Pinpoint the cell where the given text exists, returning its [x, y] midpoint coordinate. 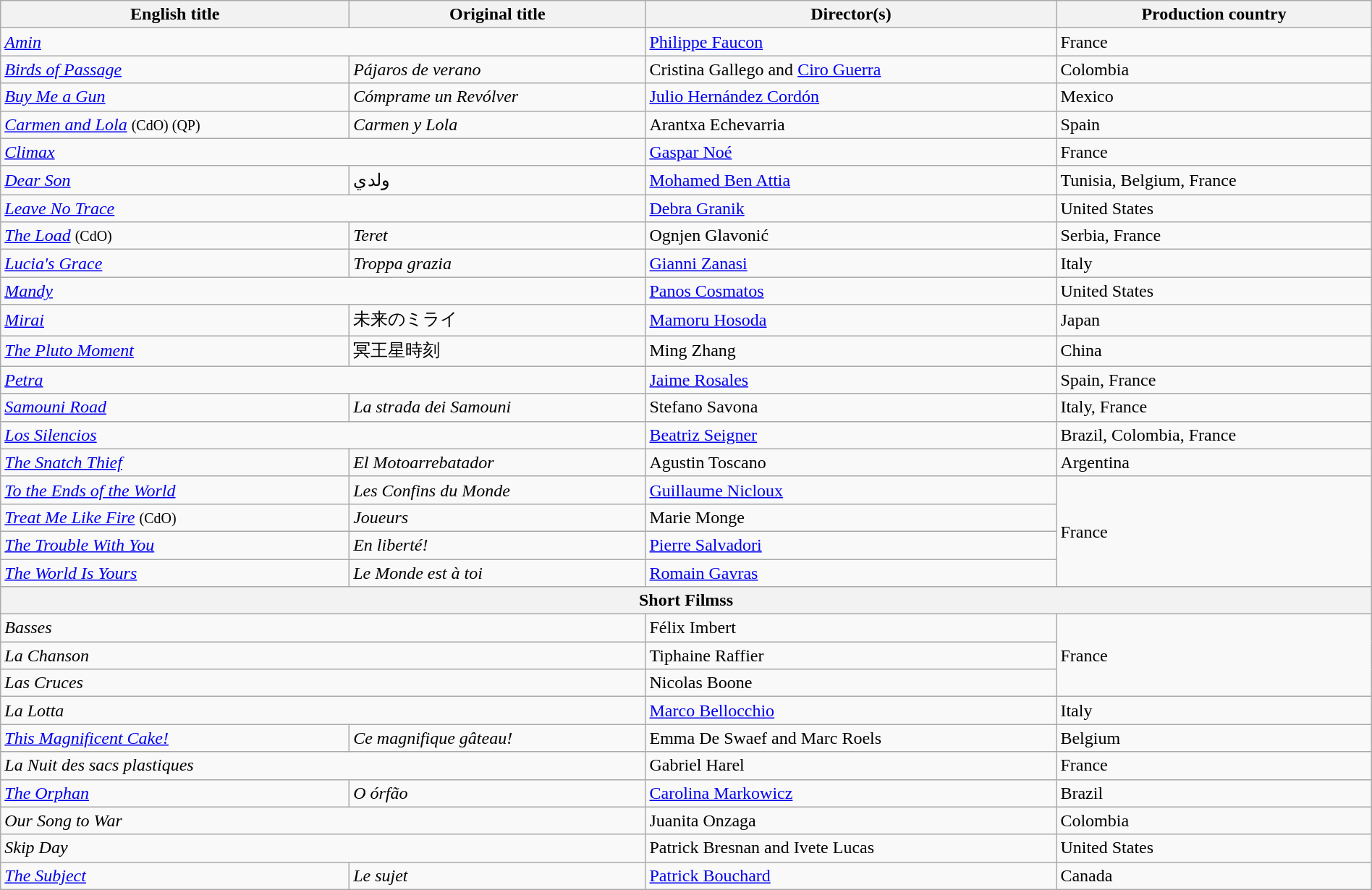
Gabriel Harel [851, 766]
Mexico [1214, 97]
Patrick Bresnan and Ivete Lucas [851, 848]
To the Ends of the World [175, 490]
冥王星時刻 [498, 352]
The Snatch Thief [175, 462]
Gianni Zanasi [851, 263]
Stefano Savona [851, 407]
Ce magnifique gâteau! [498, 738]
Treat Me Like Fire (CdO) [175, 517]
Mohamed Ben Attia [851, 180]
Spain, France [1214, 380]
Jaime Rosales [851, 380]
Le Monde est à toi [498, 572]
Short Filmss [686, 601]
Julio Hernández Cordón [851, 97]
Romain Gavras [851, 572]
Basses [323, 628]
Panos Cosmatos [851, 291]
Japan [1214, 320]
Leave No Trace [323, 208]
The World Is Yours [175, 572]
La strada dei Samouni [498, 407]
Production country [1214, 14]
Carmen and Lola (CdO) (QP) [175, 124]
Petra [323, 380]
未来のミライ [498, 320]
Mirai [175, 320]
Canada [1214, 876]
Las Cruces [323, 683]
English title [175, 14]
Gaspar Noé [851, 152]
Arantxa Echevarria [851, 124]
Félix Imbert [851, 628]
Spain [1214, 124]
Juanita Onzaga [851, 821]
ولدي [498, 180]
Birds of Passage [175, 69]
The Subject [175, 876]
Cómprame un Revólver [498, 97]
Carmen y Lola [498, 124]
O órfão [498, 793]
Tiphaine Raffier [851, 656]
Brazil, Colombia, France [1214, 435]
Lucia's Grace [175, 263]
Joueurs [498, 517]
Debra Granik [851, 208]
Belgium [1214, 738]
The Orphan [175, 793]
Samouni Road [175, 407]
Beatriz Seigner [851, 435]
Serbia, France [1214, 236]
La Lotta [323, 711]
Mamoru Hosoda [851, 320]
Italy, France [1214, 407]
Our Song to War [323, 821]
Les Confins du Monde [498, 490]
Pierre Salvadori [851, 545]
Philippe Faucon [851, 42]
Agustin Toscano [851, 462]
Brazil [1214, 793]
Cristina Gallego and Ciro Guerra [851, 69]
Teret [498, 236]
Climax [323, 152]
Buy Me a Gun [175, 97]
Los Silencios [323, 435]
La Chanson [323, 656]
The Load (CdO) [175, 236]
Original title [498, 14]
Dear Son [175, 180]
El Motoarrebatador [498, 462]
Guillaume Nicloux [851, 490]
La Nuit des sacs plastiques [323, 766]
Ognjen Glavonić [851, 236]
Le sujet [498, 876]
The Pluto Moment [175, 352]
Carolina Markowicz [851, 793]
Tunisia, Belgium, France [1214, 180]
Emma De Swaef and Marc Roels [851, 738]
Pájaros de verano [498, 69]
Director(s) [851, 14]
Marco Bellocchio [851, 711]
Nicolas Boone [851, 683]
Mandy [323, 291]
China [1214, 352]
The Trouble With You [175, 545]
Marie Monge [851, 517]
Amin [323, 42]
Ming Zhang [851, 352]
Argentina [1214, 462]
This Magnificent Cake! [175, 738]
En liberté! [498, 545]
Patrick Bouchard [851, 876]
Troppa grazia [498, 263]
Skip Day [323, 848]
